For the text-containing cell, return its midpoint in [x, y] coordinate format. 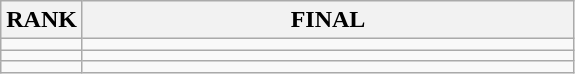
RANK [42, 20]
FINAL [328, 20]
